Identify which cell holds the provided text, then report its [x, y] central coordinate. 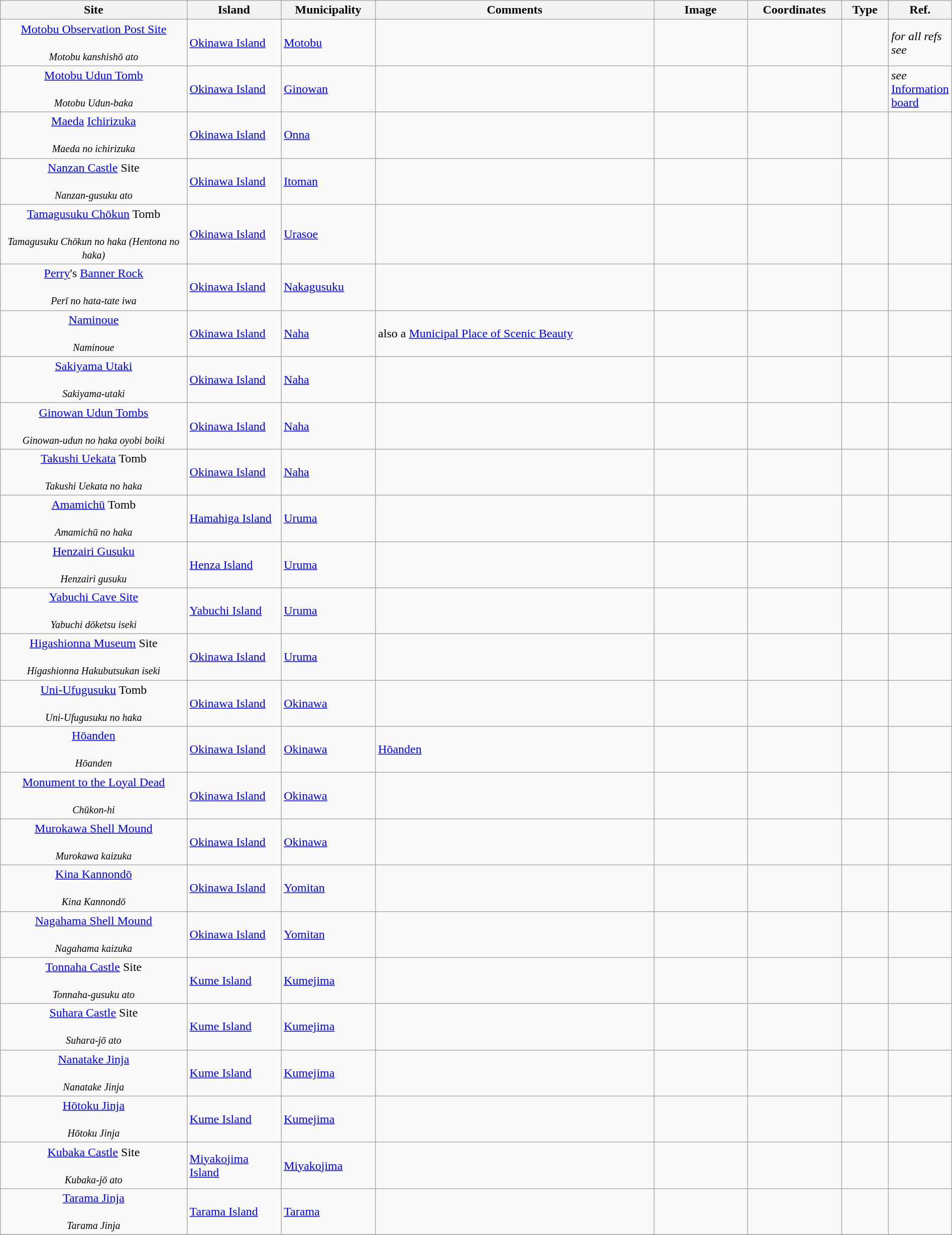
Nagahama Shell MoundNagahama kaizuka [93, 934]
Sakiyama UtakiSakiyama-utaki [93, 380]
Nanzan Castle SiteNanzan-gusuku ato [93, 181]
Hōanden [515, 750]
Image [700, 10]
Miyakojima [328, 1165]
Perry's Banner RockPerī no hata-tate iwa [93, 287]
Higashionna Museum SiteHigashionna Hakubutsukan iseki [93, 657]
Suhara Castle SiteSuhara-jō ato [93, 1027]
Motobu Observation Post SiteMotobu kanshishō ato [93, 43]
Takushi Uekata TombTakushi Uekata no haka [93, 472]
Nakagusuku [328, 287]
also a Municipal Place of Scenic Beauty [515, 333]
Ginowan Udun TombsGinowan-udun no haka oyobi boiki [93, 426]
Henzairi GusukuHenzairi gusuku [93, 564]
Murokawa Shell MoundMurokawa kaizuka [93, 842]
Tarama JinjaTarama Jinja [93, 1211]
Tarama [328, 1211]
Miyakojima Island [234, 1165]
Kina KannondōKina Kannondō [93, 888]
Monument to the Loyal DeadChūkon-hi [93, 796]
Site [93, 10]
Island [234, 10]
Ginowan [328, 89]
Yabuchi Cave SiteYabuchi dōketsu iseki [93, 611]
Itoman [328, 181]
Comments [515, 10]
for all refs see [920, 43]
NaminoueNaminoue [93, 333]
Coordinates [794, 10]
Municipality [328, 10]
Henza Island [234, 564]
Yabuchi Island [234, 611]
Maeda IchirizukaMaeda no ichirizuka [93, 135]
Uni-Ufugusuku TombUni-Ufugusuku no haka [93, 703]
Hōtoku JinjaHōtoku Jinja [93, 1119]
Motobu [328, 43]
Tonnaha Castle SiteTonnaha-gusuku ato [93, 980]
Motobu Udun TombMotobu Udun-baka [93, 89]
Ref. [920, 10]
Type [865, 10]
Urasoe [328, 234]
Onna [328, 135]
HōandenHōanden [93, 750]
Tarama Island [234, 1211]
see Information board [920, 89]
Nanatake JinjaNanatake Jinja [93, 1073]
Kubaka Castle SiteKubaka-jō ato [93, 1165]
Amamichū TombAmamichū no haka [93, 518]
Tamagusuku Chōkun TombTamagusuku Chōkun no haka (Hentona no haka) [93, 234]
Hamahiga Island [234, 518]
